Capture the cell that displays the provided text and extract its (X, Y) central coordinate. 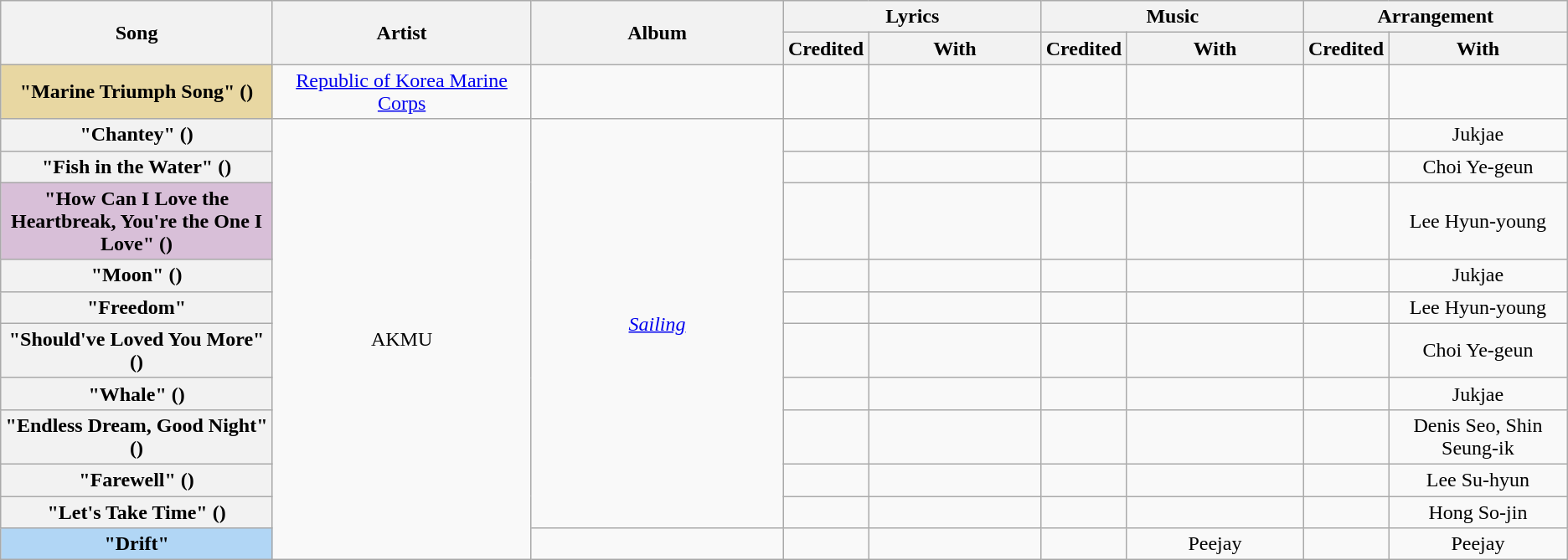
"Should've Loved You More" () (137, 350)
Lee Su-hyun (1478, 480)
"Whale" () (137, 393)
"Moon" () (137, 275)
Song (137, 33)
"Endless Dream, Good Night" () (137, 437)
"Chantey" () (137, 135)
"Farewell" () (137, 480)
"Fish in the Water" () (137, 167)
Denis Seo, Shin Seung-ik (1478, 437)
Hong So-jin (1478, 511)
AKMU (401, 340)
Arrangement (1436, 17)
Republic of Korea Marine Corps (401, 92)
"How Can I Love the Heartbreak, You're the One I Love" () (137, 221)
Album (658, 33)
Music (1173, 17)
"Let's Take Time" () (137, 511)
"Freedom" (137, 307)
Artist (401, 33)
Lyrics (912, 17)
Sailing (658, 323)
"Drift" (137, 544)
"Marine Triumph Song" () (137, 92)
